Return (X, Y) of the center of cell containing provided text 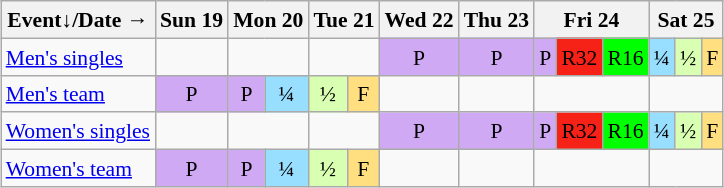
Fri 24 (591, 20)
Women's team (78, 168)
Men's singles (78, 56)
Women's singles (78, 130)
Tue 21 (344, 20)
Sat 25 (686, 20)
Thu 23 (497, 20)
Event↓/Date → (78, 20)
Sun 19 (192, 20)
Wed 22 (420, 20)
Mon 20 (268, 20)
Men's team (78, 94)
